Return (X, Y) of the center of cell containing provided text 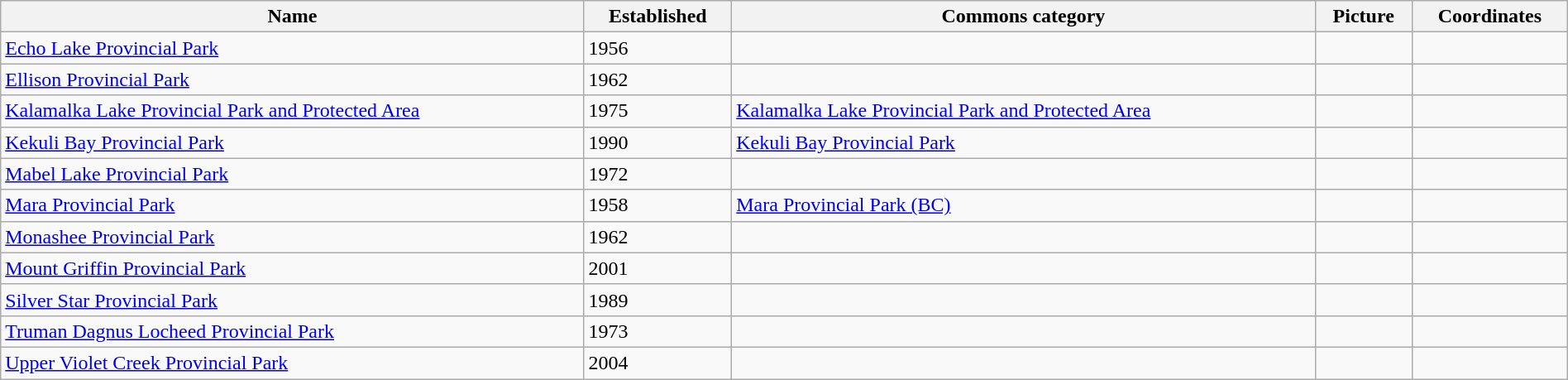
2004 (658, 363)
1973 (658, 331)
Echo Lake Provincial Park (293, 48)
1989 (658, 300)
Name (293, 17)
1975 (658, 111)
Silver Star Provincial Park (293, 300)
Monashee Provincial Park (293, 237)
Mount Griffin Provincial Park (293, 268)
1956 (658, 48)
Mabel Lake Provincial Park (293, 174)
1972 (658, 174)
Mara Provincial Park (BC) (1024, 205)
Established (658, 17)
2001 (658, 268)
1990 (658, 142)
1958 (658, 205)
Commons category (1024, 17)
Truman Dagnus Locheed Provincial Park (293, 331)
Coordinates (1489, 17)
Mara Provincial Park (293, 205)
Ellison Provincial Park (293, 79)
Picture (1363, 17)
Upper Violet Creek Provincial Park (293, 363)
